Determine the (x, y) coordinate at the center of the cell enclosing the given text.  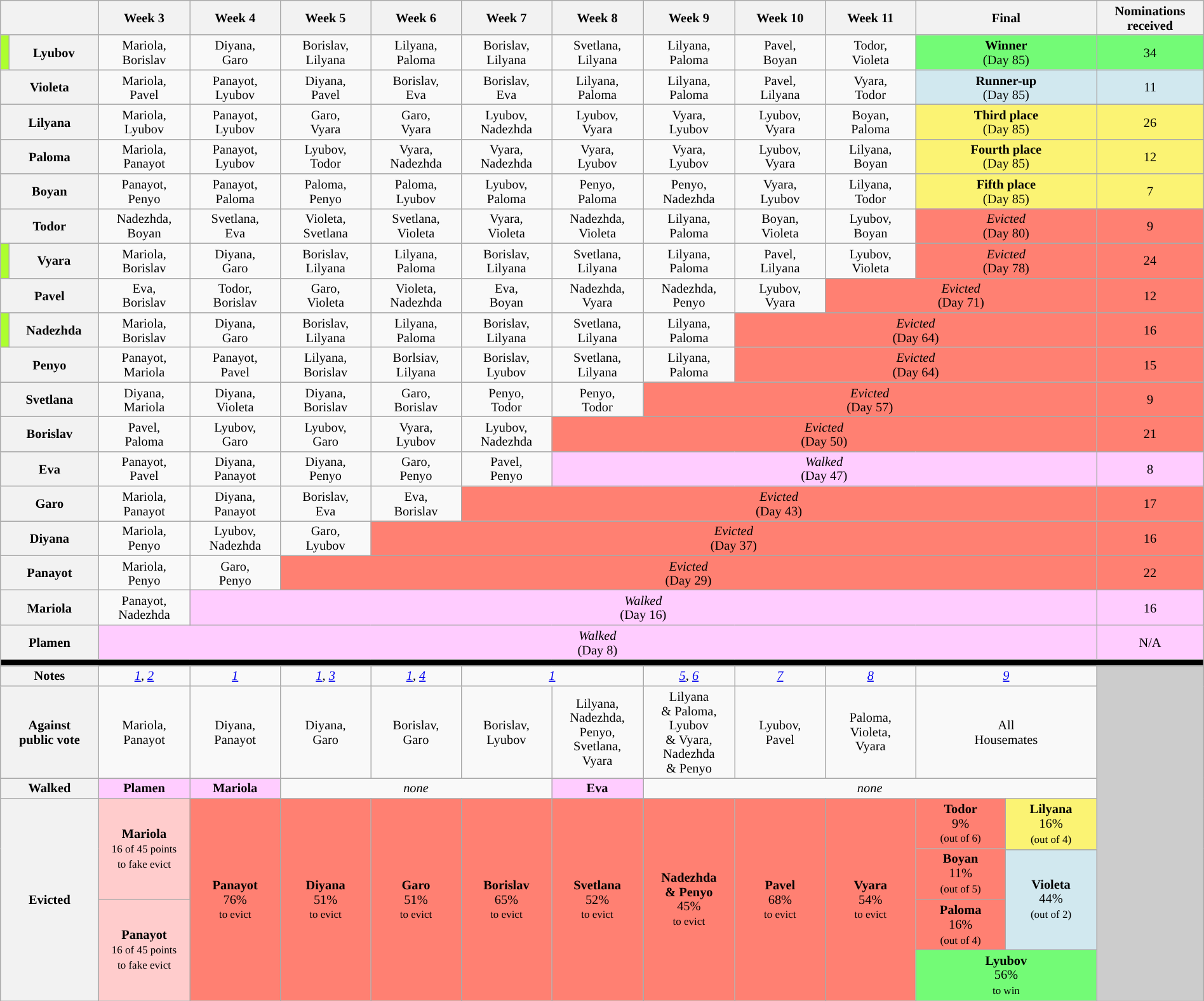
24 (1150, 260)
Lilyana16%(out of 4) (1050, 823)
Garo,Lyubov (325, 538)
Svetlana,Eva (235, 226)
Third place(Day 85) (1006, 122)
Panayot (50, 573)
Nadezhda (54, 330)
Lilyana,Nadezhda,Penyo,Svetlana,Vyara (598, 733)
Pavel68%to evict (780, 899)
Lyubov,Pavel (780, 733)
Violeta,Nadezhda (416, 296)
Walked(Day 8) (598, 642)
Diyana,Pavel (325, 88)
Todor (50, 226)
15 (1150, 364)
Week 6 (416, 18)
Vyara (54, 260)
34 (1150, 52)
Diyana,Borislav (325, 400)
Boyan (50, 192)
Runner-up(Day 85) (1006, 88)
Mariola16 of 45 pointsto fake evict (144, 848)
Borislav (50, 434)
Todor,Violeta (871, 52)
Penyo (50, 364)
Mariola,Pavel (144, 88)
Lilyana& Paloma,Lyubov& Vyara,Nadezhda& Penyo (690, 733)
Evicted(Day 43) (779, 504)
Todor9% (out of 6) (960, 823)
Garo,Borislav (416, 400)
Evicted(Day 71) (961, 296)
Winner(Day 85) (1006, 52)
Violeta (50, 88)
Violeta,Svetlana (325, 226)
Fourth place(Day 85) (1006, 156)
Diyana (50, 538)
Lilyana,Borislav (325, 364)
1, 4 (416, 675)
Boyan,Paloma (871, 122)
Week 8 (598, 18)
Evicted(Day 37) (734, 538)
Week 5 (325, 18)
Garo51%to evict (416, 899)
Week 3 (144, 18)
Fifth place(Day 85) (1006, 192)
Panayot,Paloma (235, 192)
Lilyana (50, 122)
26 (1150, 122)
Svetlana52% to evict (598, 899)
Lilyana,Boyan (871, 156)
Panayot,Penyo (144, 192)
Diyana51%to evict (325, 899)
Diyana,Mariola (144, 400)
Nadezhda,Boyan (144, 226)
Diyana,Penyo (325, 468)
11 (1150, 88)
Lyubov (54, 52)
Violeta44%(out of 2) (1050, 900)
Borlsiav,Lilyana (416, 364)
Lyubov,Paloma (506, 192)
Svetlana,Violeta (416, 226)
Evicted(Day 50) (824, 434)
Lyubov,Todor (325, 156)
Final (1006, 18)
Againstpublic vote (50, 733)
Borislav65%to evict (506, 899)
Boyan11%(out of 5) (960, 873)
Vyara,Violeta (506, 226)
Week 11 (871, 18)
Nadezhda,Violeta (598, 226)
Borislav,Garo (416, 733)
Vyara,Todor (871, 88)
Pavel,Boyan (780, 52)
Evicted(Day 57) (870, 400)
Nadezhda& Penyo45%to evict (690, 899)
Paloma,Violeta,Vyara (871, 733)
Evicted(Day 80) (1006, 226)
Vyara54%to evict (871, 899)
Week 10 (780, 18)
Lyubov,Violeta (871, 260)
Walked (50, 788)
Panayot16 of 45 pointsto fake evict (144, 950)
Paloma,Lyubov (416, 192)
Nadezhda,Vyara (598, 296)
N/A (1150, 642)
Walked(Day 47) (824, 468)
Mariola,Lyubov (144, 122)
22 (1150, 573)
Nominationsreceived (1150, 18)
21 (1150, 434)
Pavel,Paloma (144, 434)
Todor,Borislav (235, 296)
Pavel,Penyo (506, 468)
5, 6 (690, 675)
Pavel (50, 296)
AllHousemates (1006, 733)
Paloma16%(out of 4) (960, 924)
Notes (50, 675)
Lilyana,Todor (871, 192)
Panayot76%to evict (235, 899)
Evicted (50, 899)
Eva,Boyan (506, 296)
Evicted(Day 29) (688, 573)
17 (1150, 504)
Garo,Violeta (325, 296)
Week 7 (506, 18)
Paloma,Penyo (325, 192)
Walked(Day 16) (643, 608)
1, 2 (144, 675)
Diyana,Violeta (235, 400)
Boyan,Violeta (780, 226)
Paloma (50, 156)
Svetlana (50, 400)
Evicted(Day 78) (1006, 260)
Lyubov,Boyan (871, 226)
Week 9 (690, 18)
Nadezhda,Penyo (690, 296)
Penyo,Nadezhda (690, 192)
Garo (50, 504)
Panayot,Nadezhda (144, 608)
Week 4 (235, 18)
Lyubov56%to win (1006, 975)
1, 3 (325, 675)
Panayot,Mariola (144, 364)
Penyo,Paloma (598, 192)
